Extract the [x, y] coordinate from the center of the cell holding the provided text.  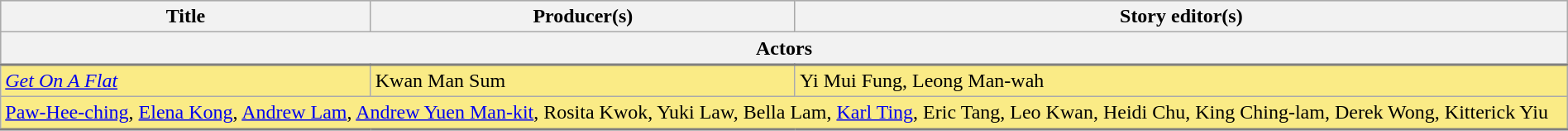
Kwan Man Sum [582, 81]
Story editor(s) [1181, 17]
Producer(s) [582, 17]
Get On A Flat [185, 81]
Yi Mui Fung, Leong Man-wah [1181, 81]
Title [185, 17]
Actors [784, 48]
